Extract the [x, y] coordinate from the center of the cell holding the provided text.  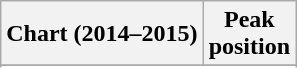
Peakposition [249, 34]
Chart (2014–2015) [102, 34]
